Identify which cell holds the provided text, then report its (x, y) central coordinate. 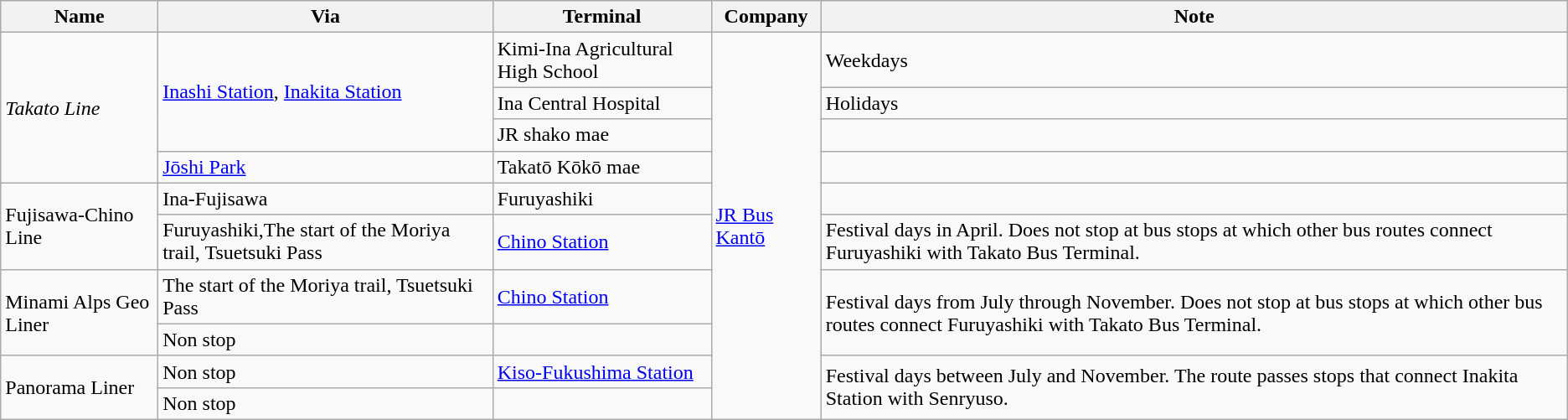
Terminal (601, 17)
Via (326, 17)
Festival days in April. Does not stop at bus stops at which other bus routes connect Furuyashiki with Takato Bus Terminal. (1194, 241)
Takatō Kōkō mae (601, 167)
Kimi-Ina Agricultural High School (601, 60)
Furuyashiki (601, 199)
Weekdays (1194, 60)
Furuyashiki,The start of the Moriya trail, Tsuetsuki Pass (326, 241)
Kiso-Fukushima Station (601, 371)
Takato Line (80, 107)
Holidays (1194, 103)
Fujisawa-Chino Line (80, 226)
Jōshi Park (326, 167)
Ina-Fujisawa (326, 199)
Company (766, 17)
Name (80, 17)
Festival days between July and November. The route passes stops that connect Inakita Station with Senryuso. (1194, 387)
JR shako mae (601, 135)
Ina Central Hospital (601, 103)
Note (1194, 17)
Minami Alps Geo Liner (80, 312)
JR Bus Kantō (766, 226)
Inashi Station, Inakita Station (326, 92)
Panorama Liner (80, 387)
The start of the Moriya trail, Tsuetsuki Pass (326, 297)
Festival days from July through November. Does not stop at bus stops at which other bus routes connect Furuyashiki with Takato Bus Terminal. (1194, 312)
